Capture the cell that displays the provided text and extract its (x, y) central coordinate. 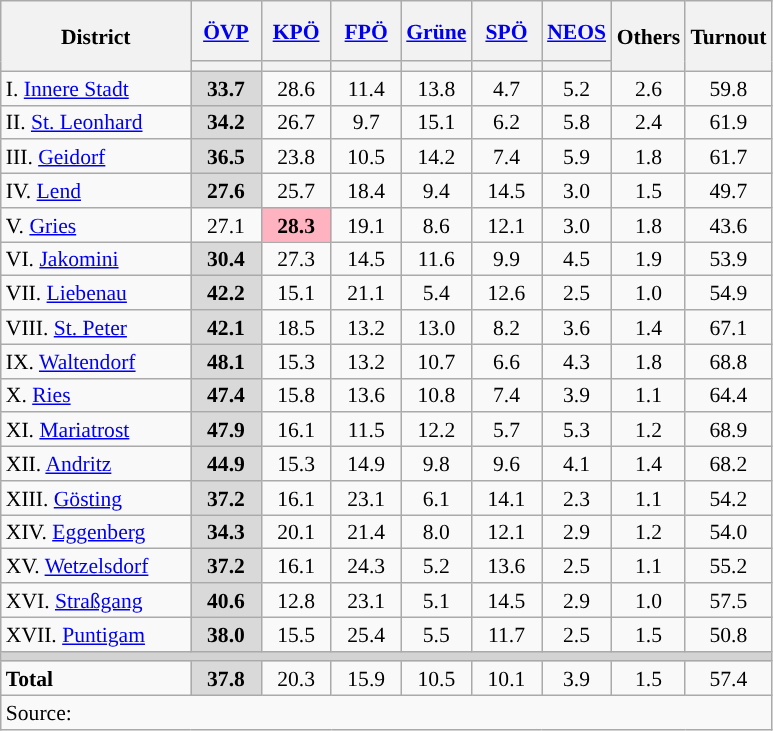
12.6 (506, 293)
11.6 (436, 259)
27.3 (296, 259)
26.7 (296, 122)
42.2 (226, 293)
5.1 (436, 600)
6.2 (506, 122)
28.6 (296, 88)
44.9 (226, 464)
KPÖ (296, 31)
42.1 (226, 327)
IX. Waltendorf (96, 361)
5.5 (436, 634)
VIII. St. Peter (96, 327)
Turnout (728, 36)
50.8 (728, 634)
59.8 (728, 88)
68.8 (728, 361)
13.8 (436, 88)
XIII. Gösting (96, 498)
14.2 (436, 157)
IV. Lend (96, 191)
11.4 (366, 88)
9.8 (436, 464)
5.8 (577, 122)
XVII. Puntigam (96, 634)
28.3 (296, 225)
6.6 (506, 361)
49.7 (728, 191)
15.9 (366, 679)
25.7 (296, 191)
5.9 (577, 157)
4.1 (577, 464)
Total (96, 679)
19.1 (366, 225)
SPÖ (506, 31)
5.7 (506, 430)
57.5 (728, 600)
9.6 (506, 464)
Source: (386, 713)
4.7 (506, 88)
15.5 (296, 634)
34.3 (226, 532)
4.3 (577, 361)
5.4 (436, 293)
38.0 (226, 634)
48.1 (226, 361)
XVI. Straßgang (96, 600)
53.9 (728, 259)
20.3 (296, 679)
54.9 (728, 293)
2.4 (649, 122)
55.2 (728, 566)
V. Gries (96, 225)
ÖVP (226, 31)
11.7 (506, 634)
2.6 (649, 88)
61.9 (728, 122)
XIV. Eggenberg (96, 532)
8.6 (436, 225)
II. St. Leonhard (96, 122)
23.8 (296, 157)
14.1 (506, 498)
3.6 (577, 327)
67.1 (728, 327)
NEOS (577, 31)
47.4 (226, 395)
64.4 (728, 395)
11.5 (366, 430)
24.3 (366, 566)
68.9 (728, 430)
30.4 (226, 259)
10.7 (436, 361)
VII. Liebenau (96, 293)
21.1 (366, 293)
43.6 (728, 225)
9.9 (506, 259)
47.9 (226, 430)
40.6 (226, 600)
12.2 (436, 430)
36.5 (226, 157)
1.9 (649, 259)
20.1 (296, 532)
14.9 (366, 464)
Grüne (436, 31)
25.4 (366, 634)
9.7 (366, 122)
2.3 (577, 498)
XV. Wetzelsdorf (96, 566)
FPÖ (366, 31)
15.8 (296, 395)
I. Innere Stadt (96, 88)
XI. Mariatrost (96, 430)
III. Geidorf (96, 157)
54.2 (728, 498)
VI. Jakomini (96, 259)
X. Ries (96, 395)
12.8 (296, 600)
68.2 (728, 464)
5.3 (577, 430)
18.4 (366, 191)
Others (649, 36)
37.8 (226, 679)
61.7 (728, 157)
33.7 (226, 88)
27.1 (226, 225)
21.4 (366, 532)
27.6 (226, 191)
18.5 (296, 327)
6.1 (436, 498)
10.1 (506, 679)
10.8 (436, 395)
4.5 (577, 259)
District (96, 36)
9.4 (436, 191)
57.4 (728, 679)
8.0 (436, 532)
54.0 (728, 532)
34.2 (226, 122)
8.2 (506, 327)
13.0 (436, 327)
XII. Andritz (96, 464)
